Search for the cell housing the specified text and yield its (X, Y) center coordinate. 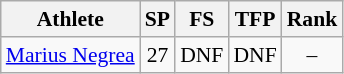
TFP (254, 19)
27 (158, 55)
Athlete (70, 19)
Marius Negrea (70, 55)
FS (202, 19)
Rank (312, 19)
SP (158, 19)
– (312, 55)
